Return (X, Y) of the center of cell containing provided text 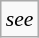
see (20, 19)
